From the cell containing the given text, extract its center point as (x, y) coordinate. 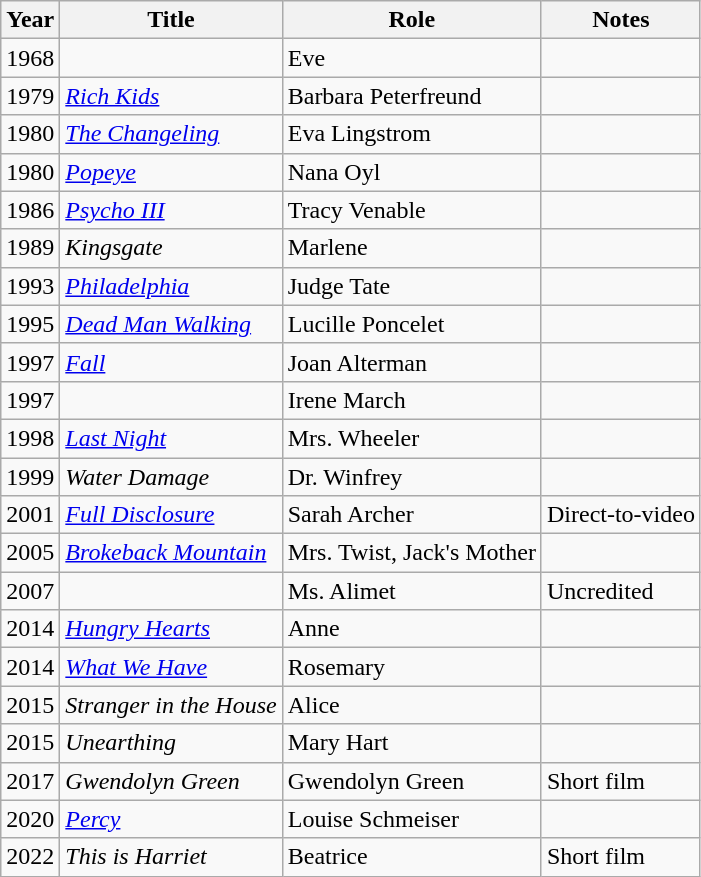
Mrs. Wheeler (412, 438)
Unearthing (171, 743)
Kingsgate (171, 248)
Eve (412, 58)
Water Damage (171, 477)
Rosemary (412, 667)
Mary Hart (412, 743)
Tracy Venable (412, 210)
Mrs. Twist, Jack's Mother (412, 553)
Dr. Winfrey (412, 477)
Ms. Alimet (412, 591)
Year (30, 20)
Philadelphia (171, 286)
What We Have (171, 667)
Rich Kids (171, 96)
Stranger in the House (171, 705)
1999 (30, 477)
2005 (30, 553)
Lucille Poncelet (412, 324)
Title (171, 20)
1993 (30, 286)
Judge Tate (412, 286)
Marlene (412, 248)
1998 (30, 438)
2007 (30, 591)
Full Disclosure (171, 515)
Fall (171, 362)
Sarah Archer (412, 515)
Joan Alterman (412, 362)
1995 (30, 324)
Beatrice (412, 857)
Louise Schmeiser (412, 819)
2017 (30, 781)
1986 (30, 210)
Hungry Hearts (171, 629)
2022 (30, 857)
Dead Man Walking (171, 324)
Brokeback Mountain (171, 553)
Percy (171, 819)
Last Night (171, 438)
Barbara Peterfreund (412, 96)
Irene March (412, 400)
Role (412, 20)
1968 (30, 58)
Nana Oyl (412, 172)
1989 (30, 248)
Alice (412, 705)
Eva Lingstrom (412, 134)
Popeye (171, 172)
The Changeling (171, 134)
Direct-to-video (620, 515)
Psycho III (171, 210)
2020 (30, 819)
1979 (30, 96)
2001 (30, 515)
This is Harriet (171, 857)
Notes (620, 20)
Uncredited (620, 591)
Anne (412, 629)
